Find where the given text appears and provide that cell's center as [X, Y] coordinate. 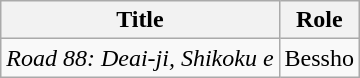
Role [319, 20]
Title [140, 20]
Bessho [319, 58]
Road 88: Deai-ji, Shikoku e [140, 58]
